Detect which cell encompasses the target text, then output its [x, y] center coordinate. 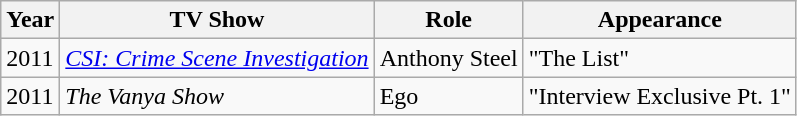
Role [448, 20]
The Vanya Show [217, 96]
Anthony Steel [448, 58]
"Interview Exclusive Pt. 1" [660, 96]
TV Show [217, 20]
"The List" [660, 58]
Ego [448, 96]
Year [30, 20]
CSI: Crime Scene Investigation [217, 58]
Appearance [660, 20]
